Scan for the cell matching the given text and deliver its (X, Y) coordinate at center. 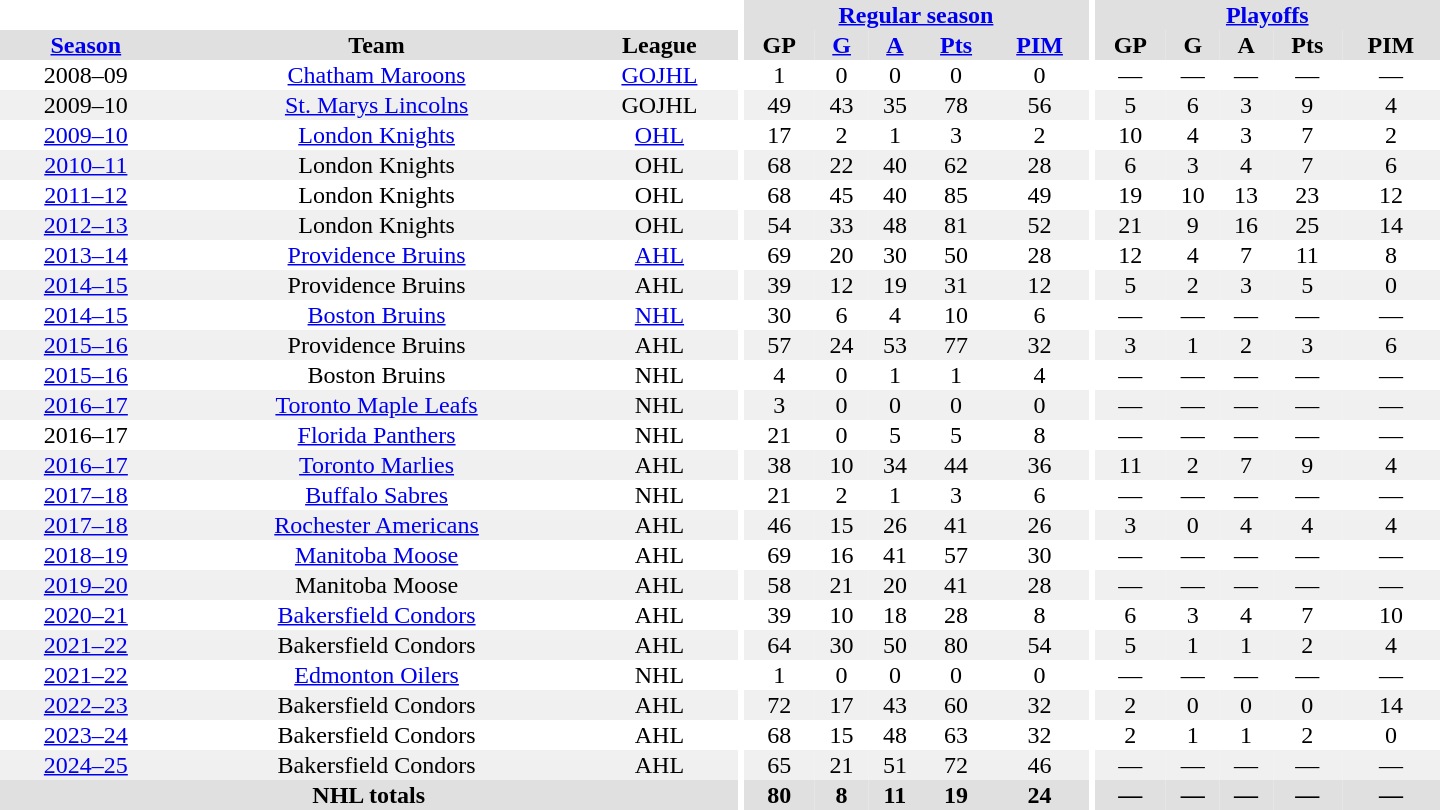
2022–23 (86, 705)
2023–24 (86, 735)
35 (894, 105)
63 (956, 735)
51 (894, 765)
2008–09 (86, 75)
44 (956, 465)
2012–13 (86, 225)
2019–20 (86, 585)
Toronto Maple Leafs (377, 405)
Team (377, 45)
2020–21 (86, 615)
2011–12 (86, 195)
Florida Panthers (377, 435)
56 (1040, 105)
23 (1308, 195)
36 (1040, 465)
Buffalo Sabres (377, 495)
52 (1040, 225)
64 (779, 645)
Regular season (916, 15)
31 (956, 285)
25 (1308, 225)
St. Marys Lincolns (377, 105)
33 (842, 225)
2013–14 (86, 255)
22 (842, 165)
Playoffs (1268, 15)
Season (86, 45)
62 (956, 165)
77 (956, 345)
2010–11 (86, 165)
85 (956, 195)
League (659, 45)
2024–25 (86, 765)
34 (894, 465)
13 (1246, 195)
53 (894, 345)
18 (894, 615)
NHL totals (368, 795)
Edmonton Oilers (377, 675)
45 (842, 195)
81 (956, 225)
58 (779, 585)
65 (779, 765)
38 (779, 465)
Chatham Maroons (377, 75)
60 (956, 705)
Rochester Americans (377, 525)
Toronto Marlies (377, 465)
78 (956, 105)
2018–19 (86, 555)
